From the cell containing the given text, extract its center point as [x, y] coordinate. 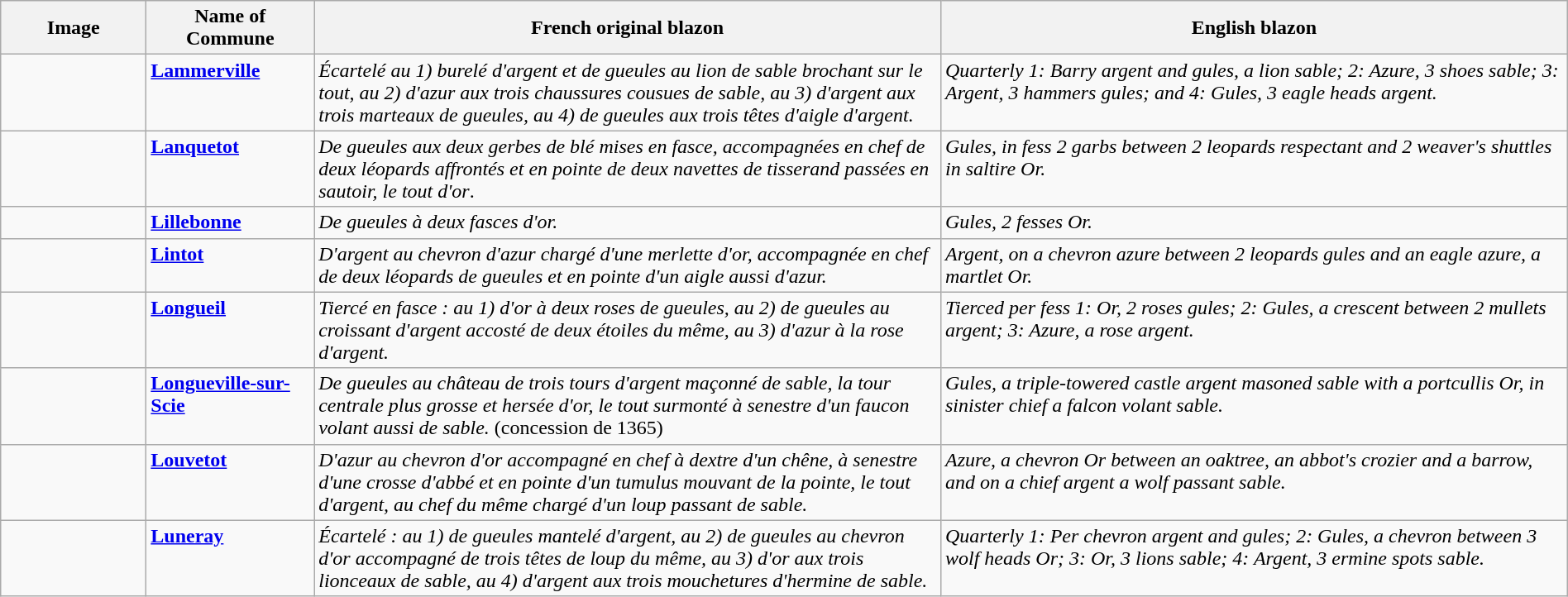
Lillebonne [230, 222]
Name of Commune [230, 28]
Gules, in fess 2 garbs between 2 leopards respectant and 2 weaver's shuttles in saltire Or. [1254, 169]
English blazon [1254, 28]
Louvetot [230, 482]
Longueville-sur-Scie [230, 406]
Tierced per fess 1: Or, 2 roses gules; 2: Gules, a crescent between 2 mullets argent; 3: Azure, a rose argent. [1254, 330]
Longueil [230, 330]
De gueules à deux fasces d'or. [628, 222]
Luneray [230, 558]
Quarterly 1: Per chevron argent and gules; 2: Gules, a chevron between 3 wolf heads Or; 3: Or, 3 lions sable; 4: Argent, 3 ermine spots sable. [1254, 558]
French original blazon [628, 28]
Gules, 2 fesses Or. [1254, 222]
Azure, a chevron Or between an oaktree, an abbot's crozier and a barrow, and on a chief argent a wolf passant sable. [1254, 482]
Lanquetot [230, 169]
Quarterly 1: Barry argent and gules, a lion sable; 2: Azure, 3 shoes sable; 3: Argent, 3 hammers gules; and 4: Gules, 3 eagle heads argent. [1254, 93]
Gules, a triple-towered castle argent masoned sable with a portcullis Or, in sinister chief a falcon volant sable. [1254, 406]
Argent, on a chevron azure between 2 leopards gules and an eagle azure, a martlet Or. [1254, 265]
Lintot [230, 265]
D'argent au chevron d'azur chargé d'une merlette d'or, accompagnée en chef de deux léopards de gueules et en pointe d'un aigle aussi d'azur. [628, 265]
Lammerville [230, 93]
Image [74, 28]
